Find where the given text appears and provide that cell's center as (X, Y) coordinate. 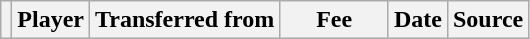
Player (51, 20)
Date (418, 20)
Source (488, 20)
Transferred from (185, 20)
Fee (334, 20)
